Provide the (x, y) coordinate of the cell's center where the given text is located.  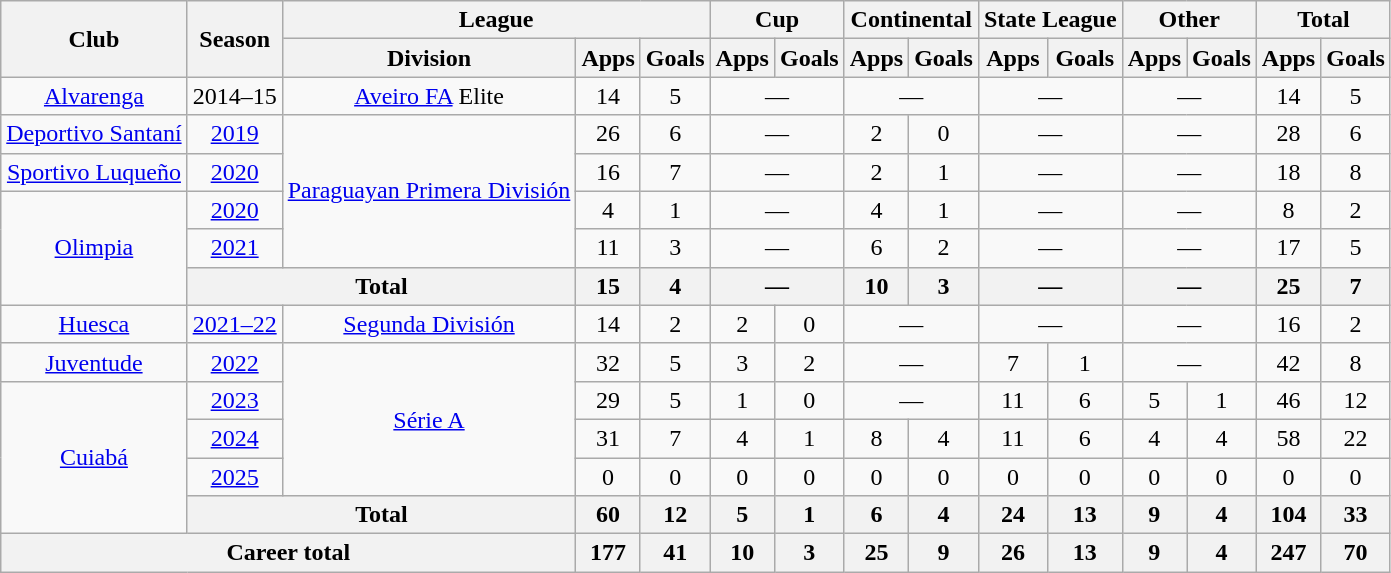
Career total (288, 553)
31 (608, 438)
29 (608, 400)
Cup (777, 20)
33 (1356, 515)
18 (1288, 172)
Paraguayan Primera División (429, 191)
58 (1288, 438)
Other (1189, 20)
2019 (234, 134)
Aveiro FA Elite (429, 96)
46 (1288, 400)
Club (94, 39)
177 (608, 553)
Sportivo Luqueño (94, 172)
League (496, 20)
42 (1288, 362)
15 (608, 286)
Continental (911, 20)
Olimpia (94, 248)
Division (429, 58)
17 (1288, 248)
2022 (234, 362)
70 (1356, 553)
22 (1356, 438)
Segunda División (429, 324)
Huesca (94, 324)
Alvarenga (94, 96)
41 (675, 553)
60 (608, 515)
Cuiabá (94, 457)
Deportivo Santaní (94, 134)
2021 (234, 248)
2021–22 (234, 324)
Série A (429, 419)
State League (1050, 20)
Season (234, 39)
247 (1288, 553)
2024 (234, 438)
24 (1012, 515)
104 (1288, 515)
2025 (234, 477)
2023 (234, 400)
32 (608, 362)
Juventude (94, 362)
2014–15 (234, 96)
28 (1288, 134)
